Provide the (x, y) coordinate of the cell's center where the given text is located.  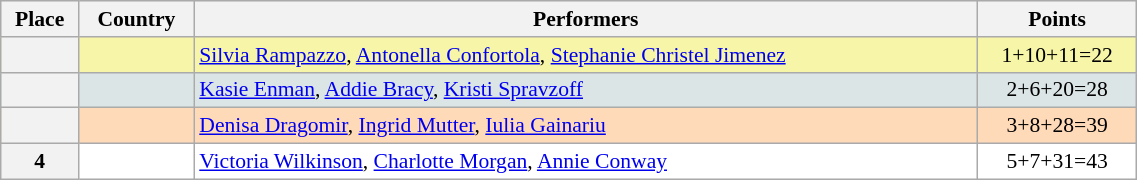
Silvia Rampazzo, Antonella Confortola, Stephanie Christel Jimenez (586, 55)
Points (1056, 19)
Kasie Enman, Addie Bracy, Kristi Spravzoff (586, 90)
Country (137, 19)
Performers (586, 19)
5+7+31=43 (1056, 162)
4 (40, 162)
1+10+11=22 (1056, 55)
2+6+20=28 (1056, 90)
Victoria Wilkinson, Charlotte Morgan, Annie Conway (586, 162)
3+8+28=39 (1056, 126)
Place (40, 19)
Denisa Dragomir, Ingrid Mutter, Iulia Gainariu (586, 126)
